Identify which cell holds the provided text, then report its (X, Y) central coordinate. 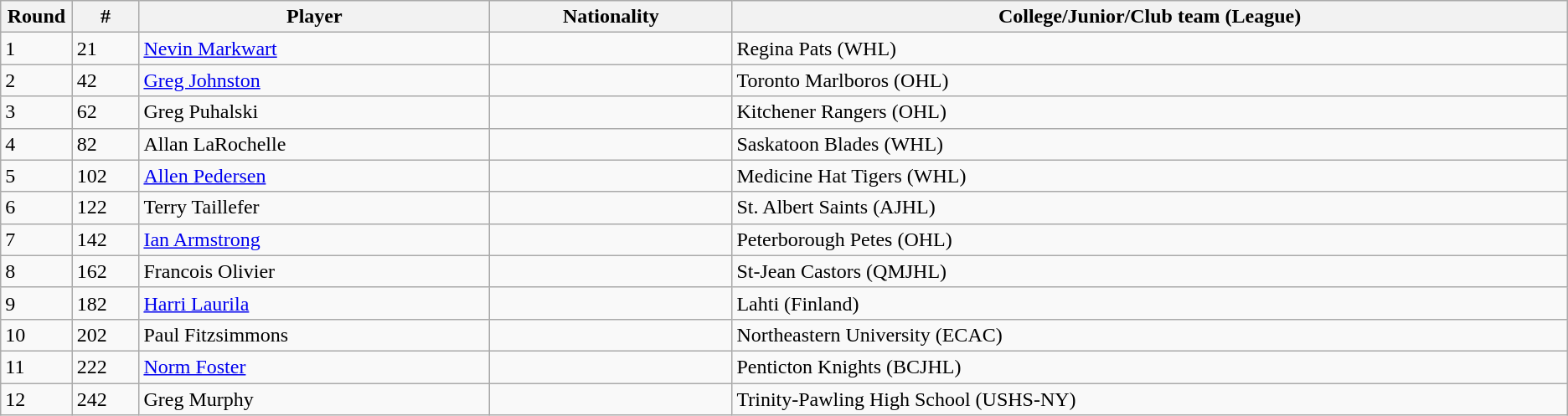
Greg Murphy (315, 399)
Ian Armstrong (315, 239)
5 (37, 176)
242 (106, 399)
Medicine Hat Tigers (WHL) (1149, 176)
Penticton Knights (BCJHL) (1149, 367)
Trinity-Pawling High School (USHS-NY) (1149, 399)
10 (37, 335)
162 (106, 271)
Saskatoon Blades (WHL) (1149, 144)
Player (315, 17)
Norm Foster (315, 367)
6 (37, 208)
222 (106, 367)
4 (37, 144)
12 (37, 399)
Nationality (611, 17)
Nevin Markwart (315, 49)
2 (37, 80)
College/Junior/Club team (League) (1149, 17)
182 (106, 303)
8 (37, 271)
St-Jean Castors (QMJHL) (1149, 271)
82 (106, 144)
102 (106, 176)
Kitchener Rangers (OHL) (1149, 112)
42 (106, 80)
Peterborough Petes (OHL) (1149, 239)
Northeastern University (ECAC) (1149, 335)
St. Albert Saints (AJHL) (1149, 208)
3 (37, 112)
62 (106, 112)
202 (106, 335)
Allan LaRochelle (315, 144)
Greg Puhalski (315, 112)
# (106, 17)
Lahti (Finland) (1149, 303)
Greg Johnston (315, 80)
Francois Olivier (315, 271)
21 (106, 49)
Harri Laurila (315, 303)
Regina Pats (WHL) (1149, 49)
1 (37, 49)
7 (37, 239)
142 (106, 239)
Paul Fitzsimmons (315, 335)
122 (106, 208)
Round (37, 17)
11 (37, 367)
Toronto Marlboros (OHL) (1149, 80)
9 (37, 303)
Terry Taillefer (315, 208)
Allen Pedersen (315, 176)
